Extract the (x, y) coordinate from the center of the cell holding the provided text.  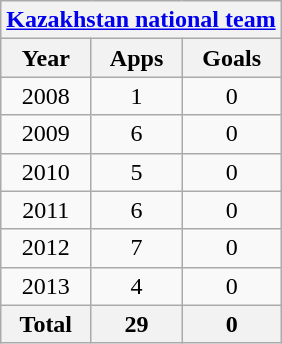
Goals (232, 58)
Kazakhstan national team (141, 20)
2013 (46, 286)
7 (136, 248)
29 (136, 324)
1 (136, 96)
2011 (46, 210)
Year (46, 58)
2012 (46, 248)
Apps (136, 58)
Total (46, 324)
2010 (46, 172)
2009 (46, 134)
5 (136, 172)
4 (136, 286)
2008 (46, 96)
